Pinpoint the cell where the given text exists, returning its (x, y) midpoint coordinate. 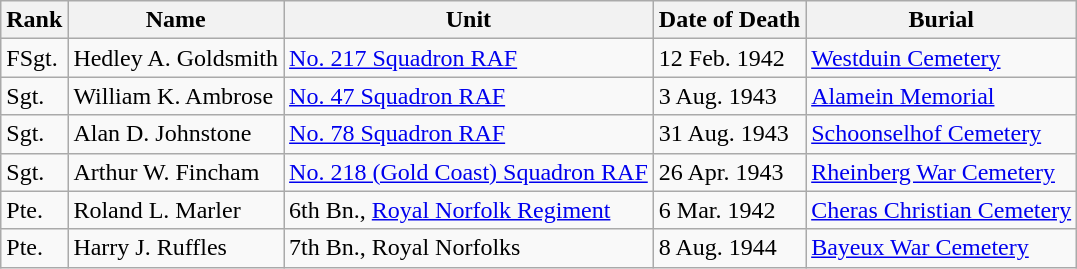
26 Apr. 1943 (729, 172)
12 Feb. 1942 (729, 58)
31 Aug. 1943 (729, 134)
Date of Death (729, 20)
No. 78 Squadron RAF (469, 134)
Bayeux War Cemetery (942, 248)
6th Bn., Royal Norfolk Regiment (469, 210)
Rank (34, 20)
8 Aug. 1944 (729, 248)
Hedley A. Goldsmith (176, 58)
Arthur W. Fincham (176, 172)
Rheinberg War Cemetery (942, 172)
Alan D. Johnstone (176, 134)
Cheras Christian Cemetery (942, 210)
6 Mar. 1942 (729, 210)
Schoonselhof Cemetery (942, 134)
Name (176, 20)
Westduin Cemetery (942, 58)
No. 217 Squadron RAF (469, 58)
Harry J. Ruffles (176, 248)
No. 47 Squadron RAF (469, 96)
Alamein Memorial (942, 96)
3 Aug. 1943 (729, 96)
No. 218 (Gold Coast) Squadron RAF (469, 172)
Unit (469, 20)
7th Bn., Royal Norfolks (469, 248)
FSgt. (34, 58)
William K. Ambrose (176, 96)
Burial (942, 20)
Roland L. Marler (176, 210)
